Return the (x, y) coordinate for the center point of the cell that contains the specified text.  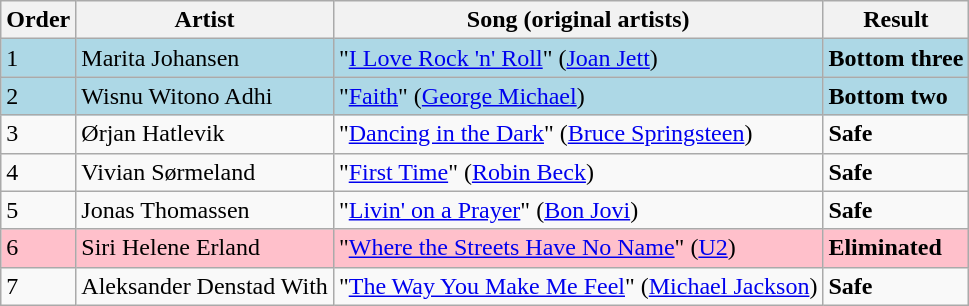
7 (38, 286)
Wisnu Witono Adhi (205, 96)
Bottom three (896, 58)
"The Way You Make Me Feel" (Michael Jackson) (578, 286)
"First Time" (Robin Beck) (578, 172)
6 (38, 248)
"Dancing in the Dark" (Bruce Springsteen) (578, 134)
Artist (205, 20)
Jonas Thomassen (205, 210)
Vivian Sørmeland (205, 172)
2 (38, 96)
"Livin' on a Prayer" (Bon Jovi) (578, 210)
Eliminated (896, 248)
Marita Johansen (205, 58)
Result (896, 20)
Siri Helene Erland (205, 248)
3 (38, 134)
4 (38, 172)
Song (original artists) (578, 20)
5 (38, 210)
"I Love Rock 'n' Roll" (Joan Jett) (578, 58)
"Where the Streets Have No Name" (U2) (578, 248)
Order (38, 20)
1 (38, 58)
"Faith" (George Michael) (578, 96)
Bottom two (896, 96)
Ørjan Hatlevik (205, 134)
Aleksander Denstad With (205, 286)
